Search for the cell housing the specified text and yield its (X, Y) center coordinate. 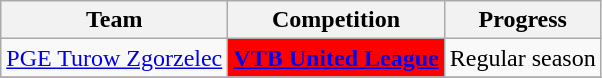
PGE Turow Zgorzelec (114, 58)
Progress (522, 20)
Regular season (522, 58)
VTB United League (336, 58)
Competition (336, 20)
Team (114, 20)
